Output the (x, y) coordinate of the center of the cell containing the given text.  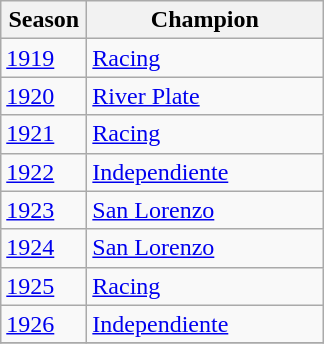
1924 (44, 248)
1921 (44, 134)
1925 (44, 286)
1923 (44, 210)
1922 (44, 172)
1919 (44, 58)
Season (44, 20)
Champion (205, 20)
River Plate (205, 96)
1926 (44, 324)
1920 (44, 96)
